Return [x, y] of the center of cell containing provided text 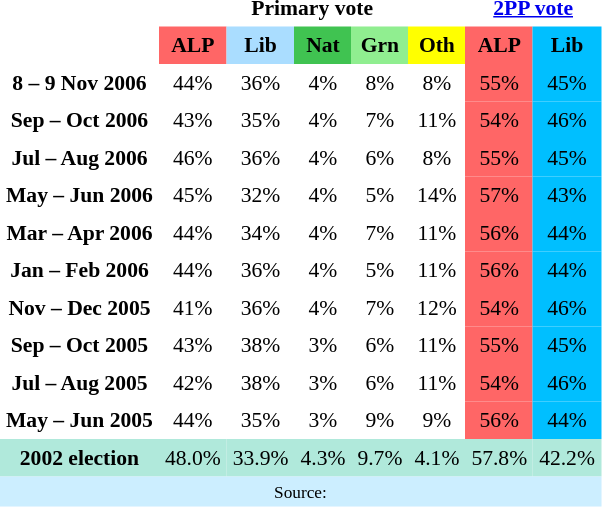
Source: [300, 491]
Grn [380, 45]
May – Jun 2005 [80, 420]
Jan – Feb 2006 [80, 270]
42% [193, 383]
Jul – Aug 2005 [80, 383]
Sep – Oct 2005 [80, 345]
May – Jun 2006 [80, 195]
33.9% [261, 458]
42.2% [567, 458]
57% [499, 195]
48.0% [193, 458]
Sep – Oct 2006 [80, 120]
4.1% [436, 458]
2002 election [80, 458]
4.3% [322, 458]
9.7% [380, 458]
8 – 9 Nov 2006 [80, 83]
12% [436, 308]
34% [261, 233]
Nov – Dec 2005 [80, 308]
41% [193, 308]
Mar – Apr 2006 [80, 233]
Nat [322, 45]
Oth [436, 45]
Jul – Aug 2006 [80, 158]
57.8% [499, 458]
14% [436, 195]
32% [261, 195]
